Detect which cell encompasses the target text, then output its [X, Y] center coordinate. 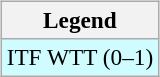
Legend [80, 20]
ITF WTT (0–1) [80, 57]
